Extract the (X, Y) coordinate from the center of the cell holding the provided text.  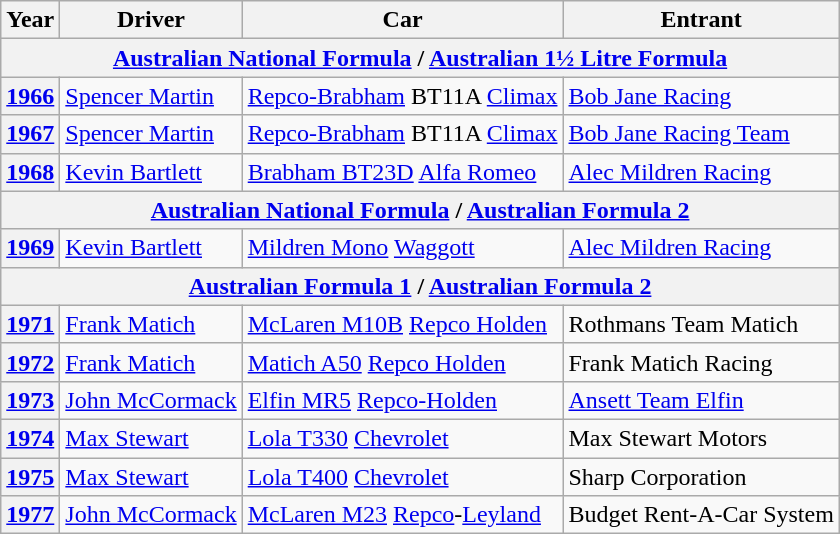
1972 (30, 362)
McLaren M23 Repco-Leyland (402, 515)
Sharp Corporation (701, 477)
1975 (30, 477)
1966 (30, 96)
Australian National Formula / Australian Formula 2 (420, 210)
Bob Jane Racing Team (701, 134)
1977 (30, 515)
1967 (30, 134)
Driver (151, 20)
Mildren Mono Waggott (402, 248)
Bob Jane Racing (701, 96)
Frank Matich Racing (701, 362)
1971 (30, 324)
Max Stewart Motors (701, 438)
Ansett Team Elfin (701, 400)
Car (402, 20)
1969 (30, 248)
Lola T400 Chevrolet (402, 477)
Australian National Formula / Australian 1½ Litre Formula (420, 58)
Elfin MR5 Repco-Holden (402, 400)
Matich A50 Repco Holden (402, 362)
Brabham BT23D Alfa Romeo (402, 172)
1968 (30, 172)
McLaren M10B Repco Holden (402, 324)
1973 (30, 400)
1974 (30, 438)
Australian Formula 1 / Australian Formula 2 (420, 286)
Entrant (701, 20)
Rothmans Team Matich (701, 324)
Year (30, 20)
Lola T330 Chevrolet (402, 438)
Budget Rent-A-Car System (701, 515)
